Scan for the cell matching the given text and deliver its (x, y) coordinate at center. 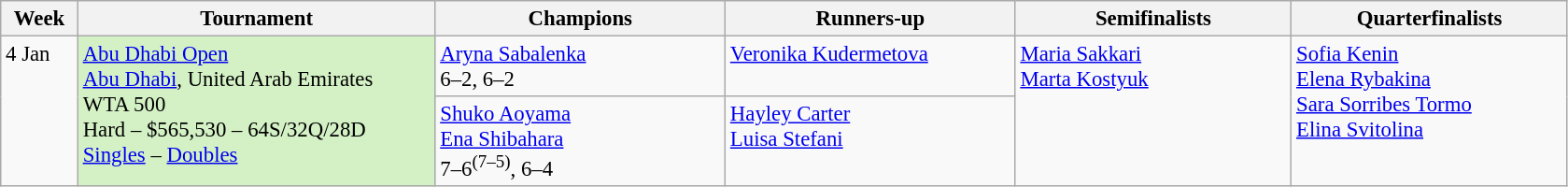
Maria Sakkari Marta Kostyuk (1153, 112)
Aryna Sabalenka 6–2, 6–2 (581, 67)
Shuko Aoyama Ena Shibahara 7–6(7–5), 6–4 (581, 141)
Veronika Kudermetova (870, 67)
Semifinalists (1153, 19)
Quarterfinalists (1430, 19)
Sofia Kenin Elena Rybakina Sara Sorribes Tormo Elina Svitolina (1430, 112)
Champions (581, 19)
Abu Dhabi Open Abu Dhabi, United Arab EmiratesWTA 500Hard – $565,530 – 64S/32Q/28D Singles – Doubles (256, 112)
Week (39, 19)
Runners-up (870, 19)
Tournament (256, 19)
Hayley Carter Luisa Stefani (870, 141)
4 Jan (39, 112)
